Return [x, y] of the center of cell containing provided text 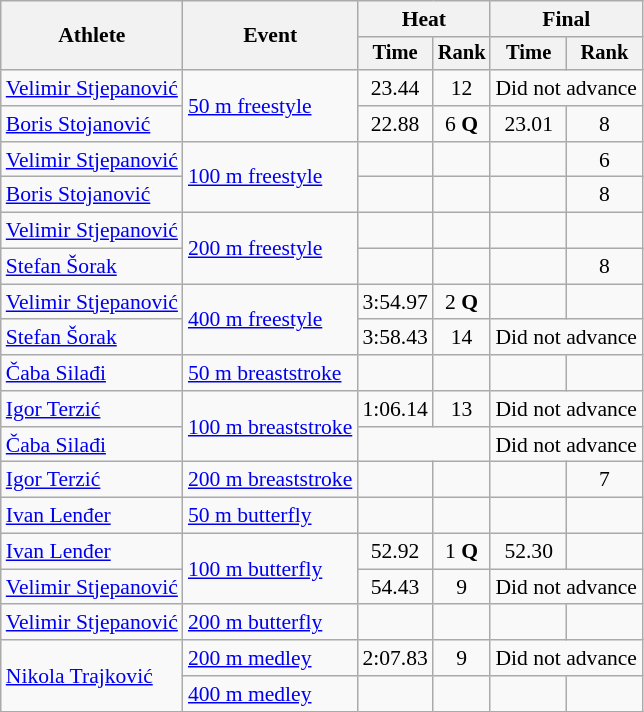
14 [462, 338]
52.30 [528, 552]
200 m breaststroke [270, 480]
6 [604, 160]
100 m freestyle [270, 178]
3:54.97 [394, 302]
Heat [424, 19]
Athlete [92, 36]
7 [604, 480]
400 m medley [270, 694]
23.01 [528, 124]
50 m breaststroke [270, 373]
400 m freestyle [270, 320]
54.43 [394, 587]
100 m breaststroke [270, 426]
12 [462, 88]
50 m butterfly [270, 516]
Nikola Trajković [92, 676]
52.92 [394, 552]
Final [566, 19]
1:06.14 [394, 409]
100 m butterfly [270, 570]
13 [462, 409]
1 Q [462, 552]
50 m freestyle [270, 106]
6 Q [462, 124]
2:07.83 [394, 658]
22.88 [394, 124]
200 m butterfly [270, 623]
23.44 [394, 88]
Event [270, 36]
200 m medley [270, 658]
2 Q [462, 302]
200 m freestyle [270, 248]
3:58.43 [394, 338]
